Pinpoint the cell where the given text exists, returning its [x, y] midpoint coordinate. 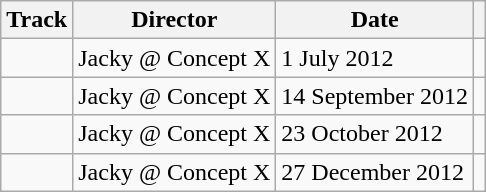
14 September 2012 [375, 96]
Director [174, 20]
Date [375, 20]
27 December 2012 [375, 172]
1 July 2012 [375, 58]
23 October 2012 [375, 134]
Track [37, 20]
